Capture the cell that displays the provided text and extract its (x, y) central coordinate. 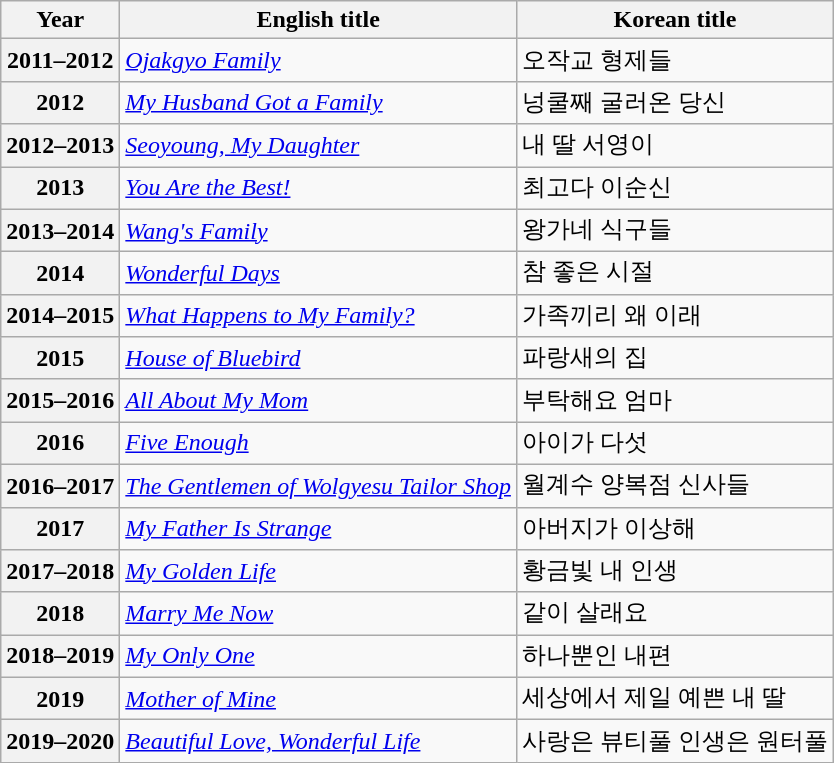
부탁해요 엄마 (674, 400)
월계수 양복점 신사들 (674, 486)
Five Enough (318, 444)
Wang's Family (318, 230)
Beautiful Love, Wonderful Life (318, 742)
2015 (60, 358)
What Happens to My Family? (318, 316)
내 딸 서영이 (674, 146)
넝쿨째 굴러온 당신 (674, 102)
Korean title (674, 20)
최고다 이순신 (674, 188)
참 좋은 시절 (674, 274)
2018–2019 (60, 656)
Seoyoung, My Daughter (318, 146)
House of Bluebird (318, 358)
세상에서 제일 예쁜 내 딸 (674, 698)
사랑은 뷰티풀 인생은 원터풀 (674, 742)
2014–2015 (60, 316)
Ojakgyo Family (318, 60)
My Father Is Strange (318, 528)
2013–2014 (60, 230)
My Only One (318, 656)
2012 (60, 102)
My Golden Life (318, 572)
2019–2020 (60, 742)
황금빛 내 인생 (674, 572)
2014 (60, 274)
하나뿐인 내편 (674, 656)
2011–2012 (60, 60)
The Gentlemen of Wolgyesu Tailor Shop (318, 486)
2018 (60, 614)
Wonderful Days (318, 274)
2019 (60, 698)
English title (318, 20)
2017–2018 (60, 572)
Mother of Mine (318, 698)
Year (60, 20)
Marry Me Now (318, 614)
All About My Mom (318, 400)
아이가 다섯 (674, 444)
2015–2016 (60, 400)
2016 (60, 444)
2013 (60, 188)
2012–2013 (60, 146)
You Are the Best! (318, 188)
오작교 형제들 (674, 60)
아버지가 이상해 (674, 528)
왕가네 식구들 (674, 230)
같이 살래요 (674, 614)
2016–2017 (60, 486)
파랑새의 집 (674, 358)
2017 (60, 528)
가족끼리 왜 이래 (674, 316)
My Husband Got a Family (318, 102)
